Pinpoint the cell where the given text exists, returning its [X, Y] midpoint coordinate. 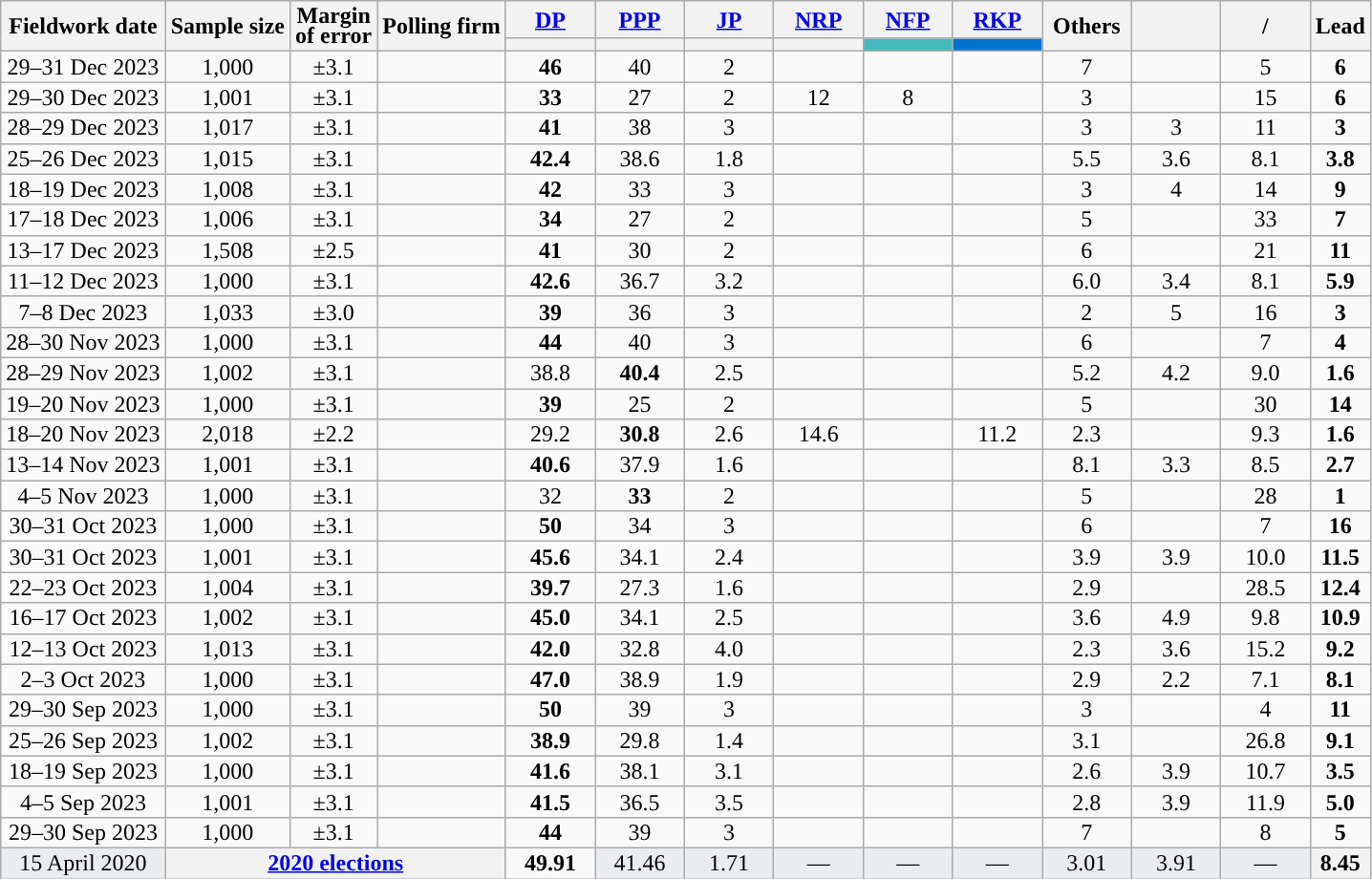
7–8 Dec 2023 [83, 311]
30.8 [640, 435]
±2.5 [334, 250]
±2.2 [334, 435]
3.01 [1087, 863]
10.9 [1340, 618]
38.1 [640, 771]
25–26 Dec 2023 [83, 159]
NRP [819, 19]
8.45 [1340, 863]
9.0 [1266, 373]
10.0 [1266, 557]
1.8 [729, 159]
2.4 [729, 557]
45.0 [550, 618]
27.3 [640, 588]
12–13 Oct 2023 [83, 649]
29.2 [550, 435]
41.6 [550, 771]
42 [550, 189]
Marginof error [334, 27]
3.91 [1176, 863]
1.4 [729, 740]
9.1 [1340, 740]
19–20 Nov 2023 [83, 403]
3.4 [1176, 281]
36 [640, 311]
4–5 Nov 2023 [83, 496]
9.8 [1266, 618]
36.7 [640, 281]
26.8 [1266, 740]
5.9 [1340, 281]
15 April 2020 [83, 863]
41.5 [550, 802]
14.6 [819, 435]
1 [1340, 496]
28 [1266, 496]
9 [1340, 189]
13–17 Dec 2023 [83, 250]
5.0 [1340, 802]
29.8 [640, 740]
RKP [997, 19]
Polling firm [441, 27]
46 [550, 67]
16–17 Oct 2023 [83, 618]
12.4 [1340, 588]
40.4 [640, 373]
Others [1087, 27]
32 [550, 496]
2,018 [227, 435]
28–30 Nov 2023 [83, 342]
1,033 [227, 311]
11.9 [1266, 802]
8.5 [1266, 465]
38.8 [550, 373]
42.4 [550, 159]
7.1 [1266, 679]
DP [550, 19]
18–19 Sep 2023 [83, 771]
5.2 [1087, 373]
15.2 [1266, 649]
2.7 [1340, 465]
28–29 Nov 2023 [83, 373]
Fieldwork date [83, 27]
1,008 [227, 189]
21 [1266, 250]
4.0 [729, 649]
11–12 Dec 2023 [83, 281]
JP [729, 19]
11.5 [1340, 557]
5.5 [1087, 159]
1,013 [227, 649]
29–30 Dec 2023 [83, 97]
42.0 [550, 649]
39.7 [550, 588]
38.6 [640, 159]
15 [1266, 97]
28.5 [1266, 588]
12 [819, 97]
41.46 [640, 863]
3.2 [729, 281]
38 [640, 128]
17–18 Dec 2023 [83, 220]
4.9 [1176, 618]
1,508 [227, 250]
Sample size [227, 27]
18–19 Dec 2023 [83, 189]
42.6 [550, 281]
/ [1266, 27]
11.2 [997, 435]
NFP [908, 19]
Lead [1340, 27]
PPP [640, 19]
45.6 [550, 557]
29–31 Dec 2023 [83, 67]
18–20 Nov 2023 [83, 435]
1.71 [729, 863]
28–29 Dec 2023 [83, 128]
10.7 [1266, 771]
2.2 [1176, 679]
47.0 [550, 679]
9.3 [1266, 435]
1,017 [227, 128]
1,006 [227, 220]
1,015 [227, 159]
25–26 Sep 2023 [83, 740]
1,004 [227, 588]
2.8 [1087, 802]
13–14 Nov 2023 [83, 465]
40.6 [550, 465]
4–5 Sep 2023 [83, 802]
36.5 [640, 802]
3.8 [1340, 159]
37.9 [640, 465]
1.9 [729, 679]
25 [640, 403]
3.3 [1176, 465]
6.0 [1087, 281]
2020 elections [335, 863]
22–23 Oct 2023 [83, 588]
49.91 [550, 863]
±3.0 [334, 311]
32.8 [640, 649]
9.2 [1340, 649]
4.2 [1176, 373]
2–3 Oct 2023 [83, 679]
